Find where the given text appears and provide that cell's center as (x, y) coordinate. 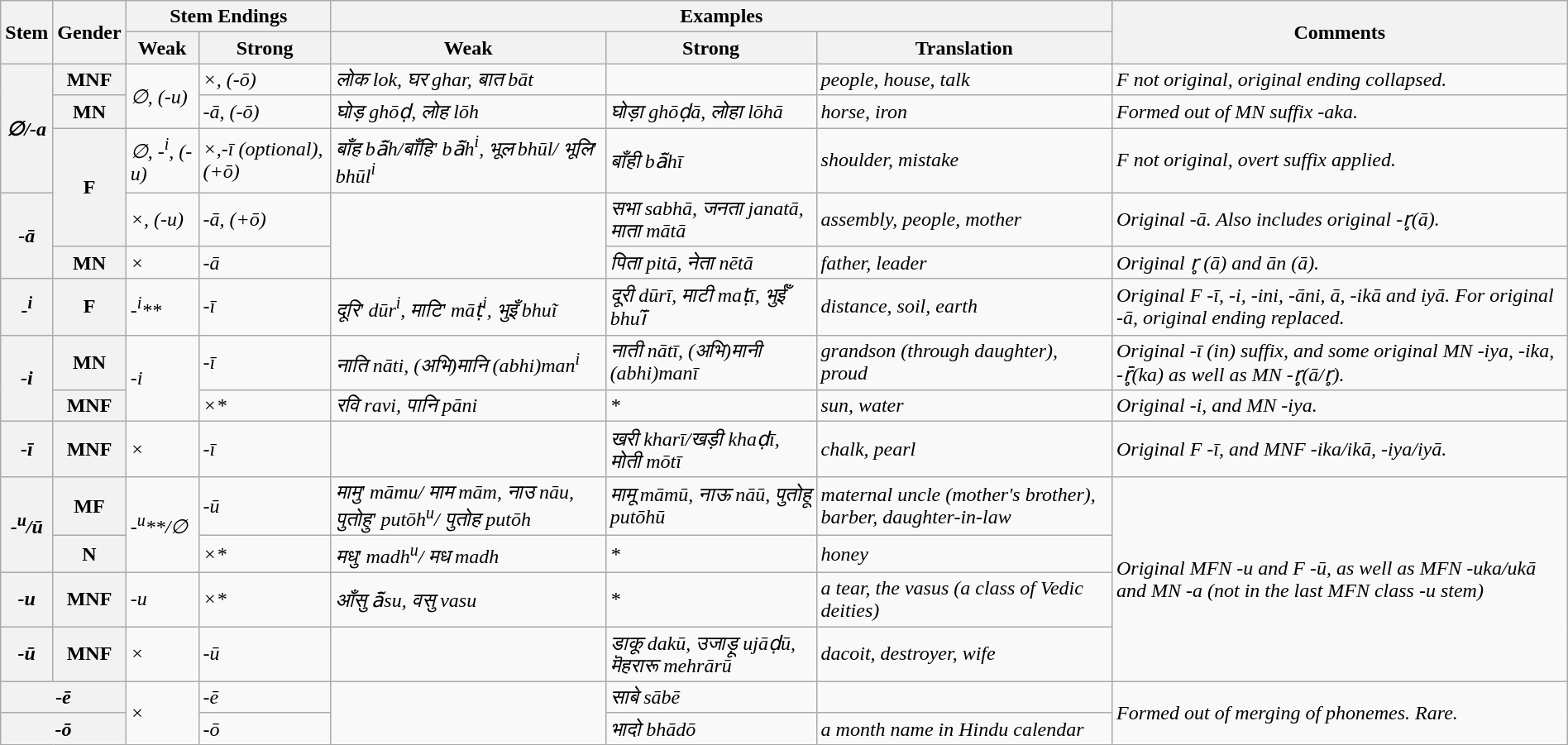
assembly, people, mother (964, 220)
-i** (162, 307)
∅, (-u) (162, 96)
लोक lok, घर ghar, बात bāt (468, 79)
मामु' māmu/ माम mām, नाउ nāu, पुतोहु' putōhu/ पुतोह putōh (468, 506)
भादो bhādō (711, 728)
घोड़ ghōḍ, लोह lōh (468, 112)
दूरि' dūri, माटि' māṭi, भुइँ bhuĩ (468, 307)
Comments (1340, 32)
F not original, overt suffix applied. (1340, 160)
dacoit, destroyer, wife (964, 655)
N (89, 554)
बाँह bā̃h/बाँहि' bā̃hi, भूल bhūl/‌ भूलि' bhūli (468, 160)
horse, iron (964, 112)
Formed out of merging of phonemes. Rare. (1340, 713)
-u**/∅ (162, 524)
मामू māmū, नाऊ nāū, पुतोहू putōhū (711, 506)
Original -ā. Also includes original -r̥(ā). (1340, 220)
नाति nāti, (अभि)मानि (abhi)mani (468, 362)
पिता pitā, नेता nētā (711, 263)
Formed out of MN suffix -aka. (1340, 112)
Stem Endings (228, 17)
a tear, the vasus (a class of Vedic deities) (964, 600)
×, (-ō) (265, 79)
∅/-a (26, 128)
grandson (through daughter), proud (964, 362)
नाती nātī, (अभि)मानी (abhi)manī (711, 362)
-ā, (+ō) (265, 220)
Original F -ī, and MNF -ika/ikā, -iya/iyā. (1340, 450)
मधु' madhu/ मध madh (468, 554)
साबे sābē (711, 697)
Examples (721, 17)
बाँही bā̃hī (711, 160)
खरी kharī/खड़ी khaḍī, मोती mōtī (711, 450)
a month name in Hindu calendar (964, 728)
F not original, original ending collapsed. (1340, 79)
Gender (89, 32)
MF (89, 506)
आँसु ā̃su, वसु vasu (468, 600)
father, leader (964, 263)
shoulder, mistake (964, 160)
-ā, (-ō) (265, 112)
distance, soil, earth (964, 307)
Original -i, and MN -iya. (1340, 406)
∅, -i, (-u) (162, 160)
×, (-u) (162, 220)
डाकू dakū, उजाड़ू ujāḍū, मॆहरारू mehrārū (711, 655)
Translation (964, 48)
people, house, talk (964, 79)
दूरी dūrī, माटी maṭī, भुईँ bhuī̃ (711, 307)
Original -ī (in) suffix, and some original MN -iya, -ika, -r̥̄(ka) as well as MN -r̥(ā/r̥). (1340, 362)
sun, water (964, 406)
Original MFN -u and F -ū, as well as MFN -uka/ukā and MN -a (not in the last MFN class -u stem) (1340, 579)
सभा sabhā, जनता janatā, माता mātā (711, 220)
घोड़ा ghōḍā, लोहा lōhā (711, 112)
honey (964, 554)
रवि ravi, पानि pāni (468, 406)
Original r̥ (ā) and ān (ā). (1340, 263)
Stem (26, 32)
Original F -ī, -i, -ini, -āni, ā, -ikā and iyā. For original -ā, original ending replaced. (1340, 307)
maternal uncle (mother's brother), barber, daughter-in-law (964, 506)
×,-ī (optional), (+ō) (265, 160)
chalk, pearl (964, 450)
-u/ū (26, 524)
